Provide the [x, y] coordinate of the cell's center where the given text is located.  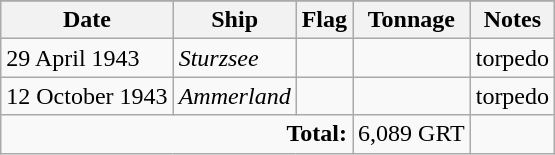
Tonnage [412, 20]
Sturzsee [234, 58]
6,089 GRT [412, 134]
Notes [512, 20]
Total: [177, 134]
Date [87, 20]
Ship [234, 20]
29 April 1943 [87, 58]
Flag [324, 20]
12 October 1943 [87, 96]
Ammerland [234, 96]
